Search for the cell housing the specified text and yield its [x, y] center coordinate. 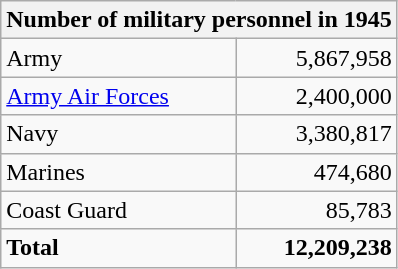
Number of military personnel in 1945 [200, 20]
Navy [118, 134]
3,380,817 [316, 134]
Marines [118, 172]
2,400,000 [316, 96]
Army Air Forces [118, 96]
474,680 [316, 172]
Coast Guard [118, 210]
5,867,958 [316, 58]
85,783 [316, 210]
Total [118, 248]
Army [118, 58]
12,209,238 [316, 248]
